Detect which cell encompasses the target text, then output its (x, y) center coordinate. 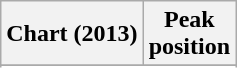
Chart (2013) (72, 34)
Peakposition (189, 34)
